Return the [x, y] coordinate for the center point of the cell that contains the specified text.  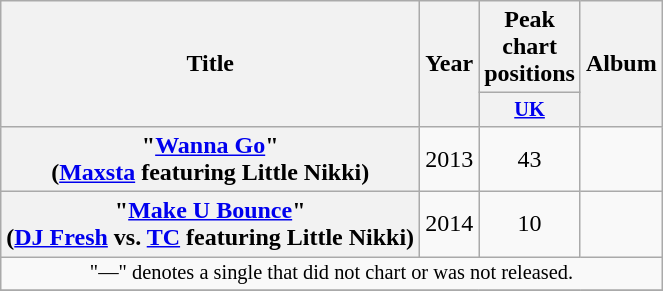
Album [621, 64]
2014 [450, 224]
Peak chart positions [530, 47]
Year [450, 64]
"Make U Bounce"(DJ Fresh vs. TC featuring Little Nikki) [210, 224]
Title [210, 64]
43 [530, 158]
UK [530, 110]
"Wanna Go"(Maxsta featuring Little Nikki) [210, 158]
10 [530, 224]
"—" denotes a single that did not chart or was not released. [332, 274]
2013 [450, 158]
